Capture the cell that displays the provided text and extract its [X, Y] central coordinate. 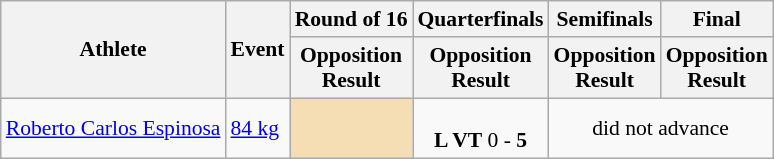
Final [717, 19]
Roberto Carlos Espinosa [114, 128]
Athlete [114, 50]
L VT 0 - 5 [480, 128]
did not advance [661, 128]
Semifinals [605, 19]
84 kg [258, 128]
Event [258, 50]
Round of 16 [352, 19]
Quarterfinals [480, 19]
